Detect which cell encompasses the target text, then output its [X, Y] center coordinate. 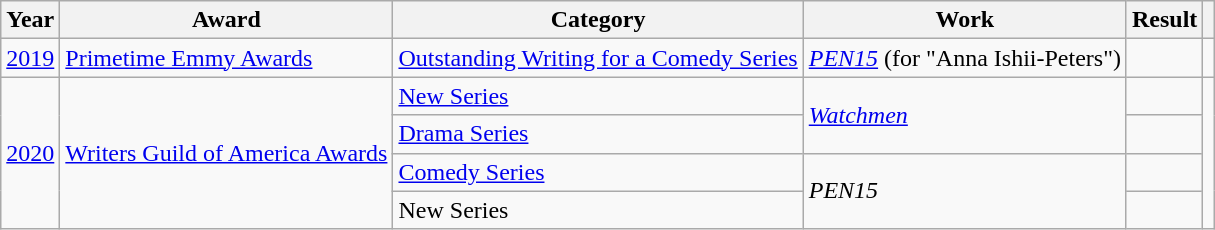
Outstanding Writing for a Comedy Series [598, 58]
2019 [30, 58]
Work [964, 20]
Comedy Series [598, 172]
Result [1164, 20]
Category [598, 20]
Year [30, 20]
Primetime Emmy Awards [226, 58]
2020 [30, 153]
Award [226, 20]
PEN15 (for "Anna Ishii-Peters") [964, 58]
Watchmen [964, 115]
Drama Series [598, 134]
PEN15 [964, 191]
Writers Guild of America Awards [226, 153]
